Pinpoint the cell where the given text exists, returning its (x, y) midpoint coordinate. 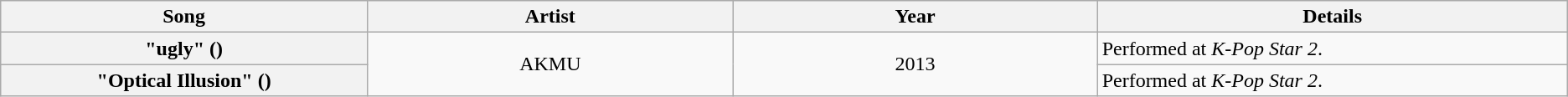
2013 (915, 64)
"Optical Illusion" () (184, 80)
"ugly" () (184, 48)
Song (184, 17)
Details (1332, 17)
Year (915, 17)
Artist (549, 17)
AKMU (549, 64)
